From the cell containing the given text, extract its center point as (x, y) coordinate. 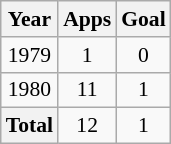
Total (30, 126)
Goal (144, 19)
1980 (30, 90)
1979 (30, 55)
0 (144, 55)
Apps (87, 19)
12 (87, 126)
Year (30, 19)
11 (87, 90)
